Extract the (x, y) coordinate from the center of the cell holding the provided text.  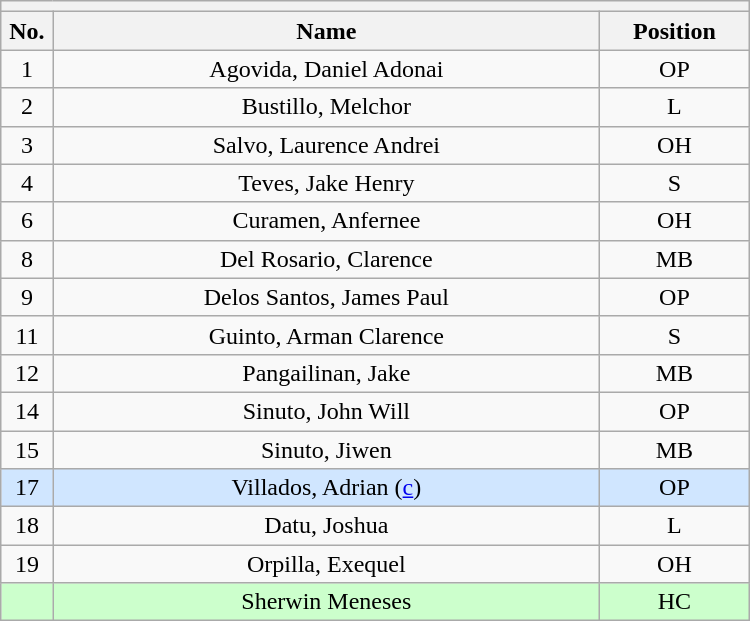
Del Rosario, Clarence (326, 259)
2 (27, 107)
1 (27, 69)
Name (326, 31)
18 (27, 526)
Pangailinan, Jake (326, 373)
19 (27, 564)
Datu, Joshua (326, 526)
15 (27, 449)
No. (27, 31)
17 (27, 488)
Agovida, Daniel Adonai (326, 69)
8 (27, 259)
Sherwin Meneses (326, 602)
Position (675, 31)
Bustillo, Melchor (326, 107)
14 (27, 411)
HC (675, 602)
Salvo, Laurence Andrei (326, 145)
Orpilla, Exequel (326, 564)
Guinto, Arman Clarence (326, 335)
Teves, Jake Henry (326, 183)
Curamen, Anfernee (326, 221)
4 (27, 183)
Villados, Adrian (c) (326, 488)
9 (27, 297)
Sinuto, Jiwen (326, 449)
3 (27, 145)
Sinuto, John Will (326, 411)
11 (27, 335)
Delos Santos, James Paul (326, 297)
12 (27, 373)
6 (27, 221)
